Identify which cell holds the provided text, then report its [X, Y] central coordinate. 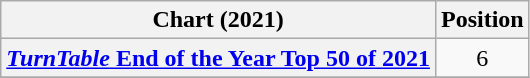
6 [482, 58]
TurnTable End of the Year Top 50 of 2021 [218, 58]
Chart (2021) [218, 20]
Position [482, 20]
